Return the [x, y] coordinate for the center point of the cell that contains the specified text.  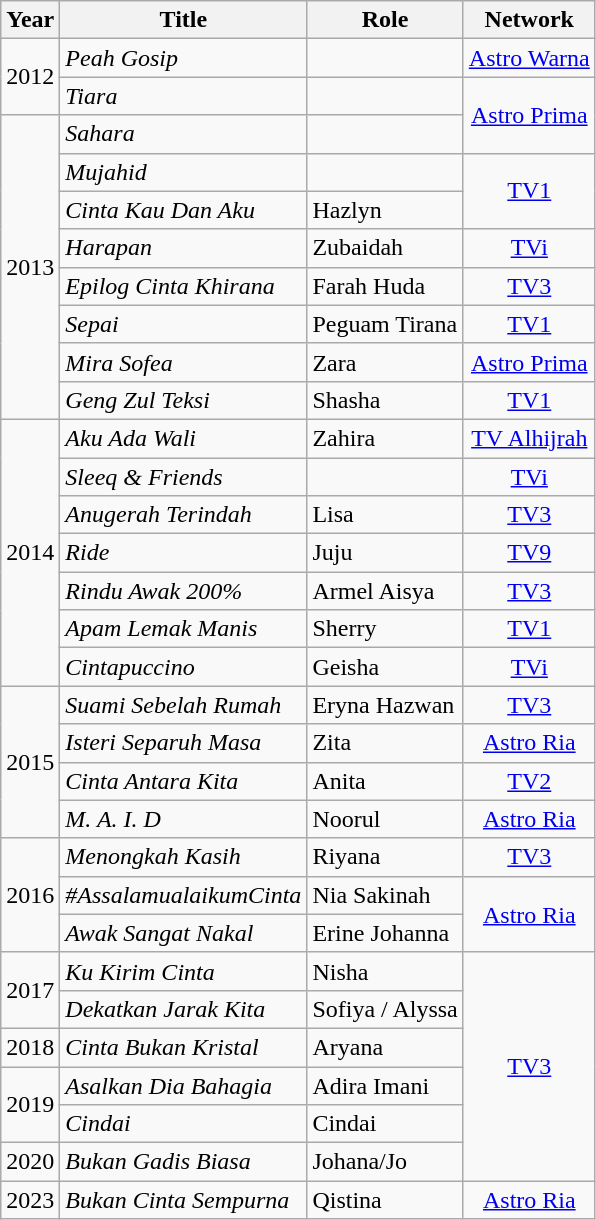
Hazlyn [385, 210]
Anugerah Terindah [184, 515]
Menongkah Kasih [184, 857]
Cinta Kau Dan Aku [184, 210]
Harapan [184, 248]
Asalkan Dia Bahagia [184, 1085]
Aku Ada Wali [184, 438]
2015 [30, 762]
Awak Sangat Nakal [184, 933]
Mira Sofea [184, 362]
Aryana [385, 1047]
Sofiya / Alyssa [385, 1009]
Sherry [385, 629]
Zahira [385, 438]
Lisa [385, 515]
Zita [385, 743]
Suami Sebelah Rumah [184, 705]
Epilog Cinta Khirana [184, 286]
2012 [30, 77]
Juju [385, 553]
2017 [30, 990]
Sleeq & Friends [184, 477]
Cinta Antara Kita [184, 781]
Adira Imani [385, 1085]
TV9 [529, 553]
Zubaidah [385, 248]
Johana/Jo [385, 1162]
Cintapuccino [184, 667]
Bukan Cinta Sempurna [184, 1200]
Noorul [385, 819]
Dekatkan Jarak Kita [184, 1009]
Sahara [184, 134]
Geng Zul Teksi [184, 400]
Peah Gosip [184, 58]
Zara [385, 362]
Shasha [385, 400]
Cinta Bukan Kristal [184, 1047]
2018 [30, 1047]
Ride [184, 553]
2019 [30, 1104]
Astro Warna [529, 58]
Year [30, 20]
Apam Lemak Manis [184, 629]
Farah Huda [385, 286]
Title [184, 20]
Bukan Gadis Biasa [184, 1162]
2023 [30, 1200]
Erine Johanna [385, 933]
TV2 [529, 781]
Network [529, 20]
Sepai [184, 324]
Isteri Separuh Masa [184, 743]
Riyana [385, 857]
Geisha [385, 667]
2013 [30, 267]
TV Alhijrah [529, 438]
Role [385, 20]
Armel Aisya [385, 591]
Ku Kirim Cinta [184, 971]
Anita [385, 781]
Mujahid [184, 172]
#AssalamualaikumCinta [184, 895]
Rindu Awak 200% [184, 591]
M. A. I. D [184, 819]
Eryna Hazwan [385, 705]
Tiara [184, 96]
2020 [30, 1162]
Peguam Tirana [385, 324]
2014 [30, 552]
2016 [30, 895]
Nisha [385, 971]
Qistina [385, 1200]
Nia Sakinah [385, 895]
